Pinpoint the cell where the given text exists, returning its [X, Y] midpoint coordinate. 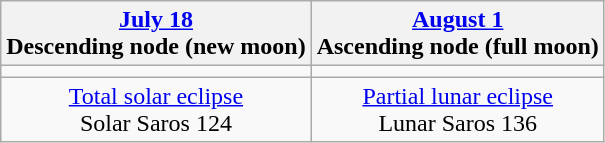
Total solar eclipseSolar Saros 124 [156, 110]
August 1Ascending node (full moon) [458, 34]
Partial lunar eclipseLunar Saros 136 [458, 110]
July 18Descending node (new moon) [156, 34]
